Capture the cell that displays the provided text and extract its (x, y) central coordinate. 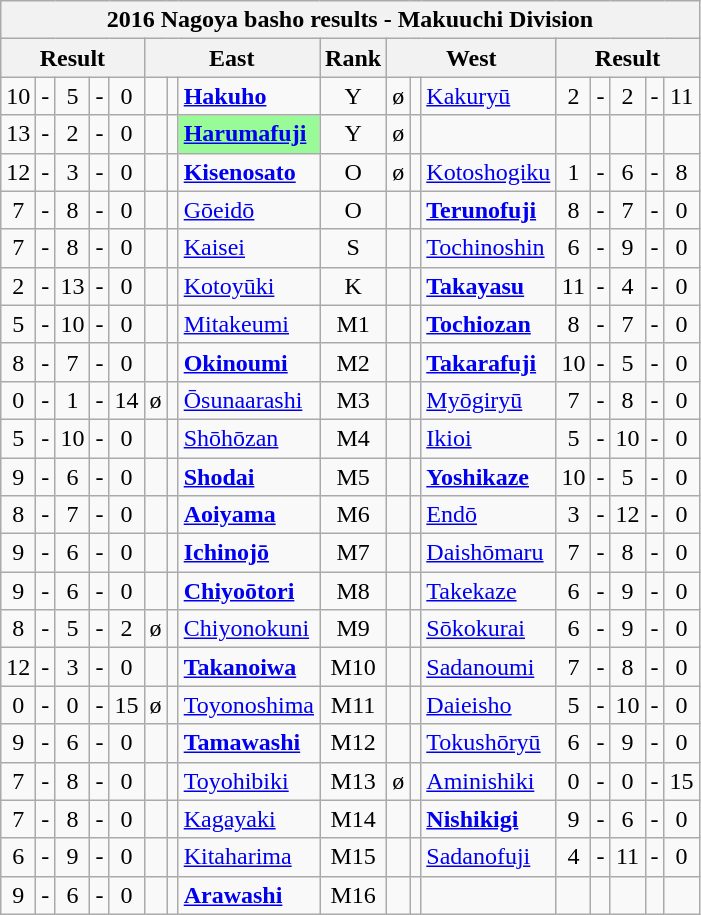
Shodai (248, 477)
K (354, 286)
West (472, 58)
M1 (354, 324)
Sadanoumi (488, 667)
Sadanofuji (488, 857)
Arawashi (248, 895)
M12 (354, 743)
Kakuryū (488, 96)
Ikioi (488, 438)
Tochinoshin (488, 248)
Gōeidō (248, 210)
Aoiyama (248, 515)
Toyohibiki (248, 781)
Ichinojō (248, 553)
Ōsunaarashi (248, 400)
Terunofuji (488, 210)
M13 (354, 781)
M5 (354, 477)
Mitakeumi (248, 324)
Tochiozan (488, 324)
Kaisei (248, 248)
M7 (354, 553)
M16 (354, 895)
S (354, 248)
M11 (354, 705)
Tamawashi (248, 743)
Takanoiwa (248, 667)
M9 (354, 629)
Daishōmaru (488, 553)
Kotoyūki (248, 286)
East (232, 58)
M4 (354, 438)
Endō (488, 515)
Takekaze (488, 591)
Kisenosato (248, 172)
Chiyoōtori (248, 591)
Kagayaki (248, 819)
M8 (354, 591)
2016 Nagoya basho results - Makuuchi Division (350, 20)
Nishikigi (488, 819)
M10 (354, 667)
M3 (354, 400)
Takarafuji (488, 362)
Takayasu (488, 286)
14 (126, 400)
Kitaharima (248, 857)
Myōgiryū (488, 400)
Aminishiki (488, 781)
M14 (354, 819)
Harumafuji (248, 134)
Rank (354, 58)
Daieisho (488, 705)
Tokushōryū (488, 743)
Yoshikaze (488, 477)
Hakuho (248, 96)
Sōkokurai (488, 629)
M6 (354, 515)
Shōhōzan (248, 438)
Chiyonokuni (248, 629)
Okinoumi (248, 362)
M15 (354, 857)
Kotoshogiku (488, 172)
M2 (354, 362)
Toyonoshima (248, 705)
